Return [X, Y] of the center of cell containing provided text 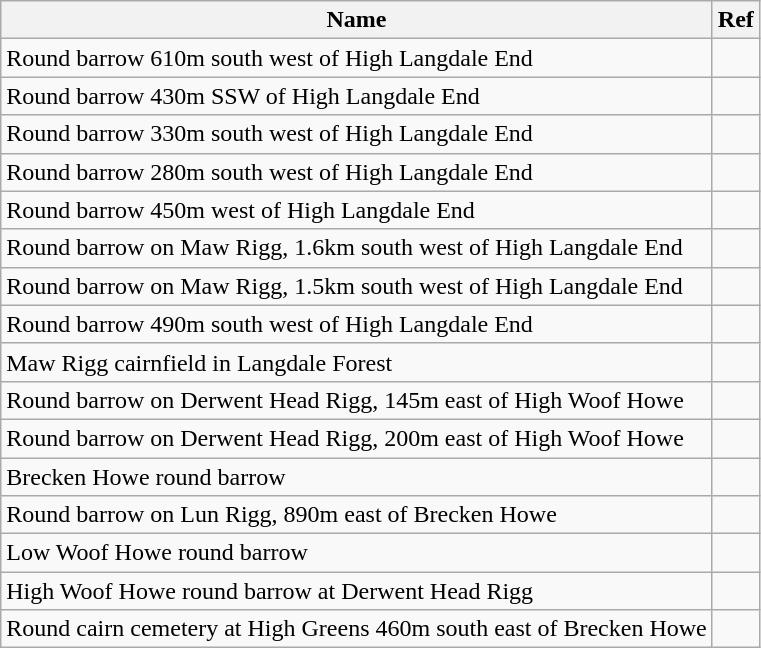
Name [357, 20]
Round barrow on Lun Rigg, 890m east of Brecken Howe [357, 515]
Round barrow on Maw Rigg, 1.5km south west of High Langdale End [357, 286]
Low Woof Howe round barrow [357, 553]
Round barrow 490m south west of High Langdale End [357, 324]
Round barrow 450m west of High Langdale End [357, 210]
Round barrow on Derwent Head Rigg, 145m east of High Woof Howe [357, 400]
Round barrow 280m south west of High Langdale End [357, 172]
Round cairn cemetery at High Greens 460m south east of Brecken Howe [357, 629]
Round barrow on Maw Rigg, 1.6km south west of High Langdale End [357, 248]
Brecken Howe round barrow [357, 477]
Round barrow 610m south west of High Langdale End [357, 58]
Round barrow 430m SSW of High Langdale End [357, 96]
Round barrow on Derwent Head Rigg, 200m east of High Woof Howe [357, 438]
High Woof Howe round barrow at Derwent Head Rigg [357, 591]
Round barrow 330m south west of High Langdale End [357, 134]
Maw Rigg cairnfield in Langdale Forest [357, 362]
Ref [736, 20]
